Search for the cell housing the specified text and yield its (X, Y) center coordinate. 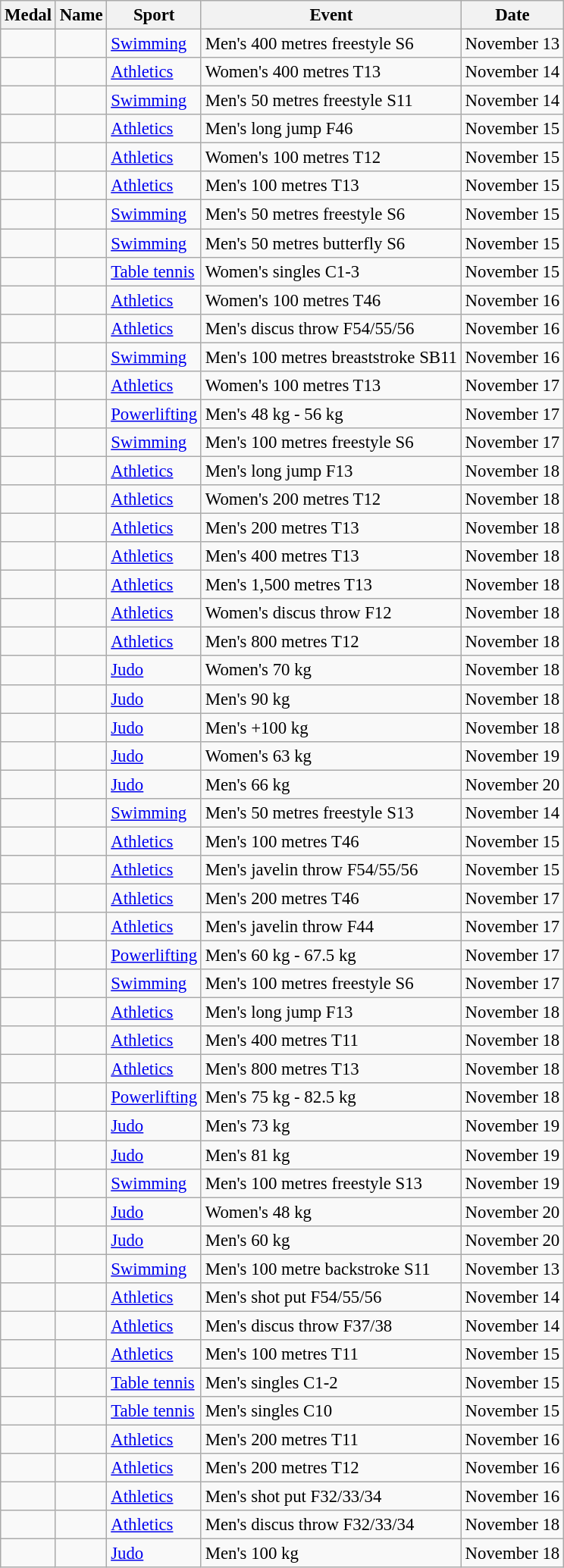
Men's 90 kg (331, 699)
Men's 100 metres breaststroke SB11 (331, 357)
Men's 100 metres T13 (331, 186)
Men's 200 metres T11 (331, 1440)
Men's 60 kg - 67.5 kg (331, 956)
Women's 48 kg (331, 1212)
Men's 75 kg - 82.5 kg (331, 1098)
Men's 100 metres freestyle S13 (331, 1183)
Women's 100 metres T12 (331, 158)
Men's 60 kg (331, 1240)
Men's 400 metres T11 (331, 1041)
Men's 100 metres T46 (331, 841)
Men's singles C10 (331, 1411)
Men's 800 metres T12 (331, 642)
Men's singles C1-2 (331, 1382)
Men's shot put F54/55/56 (331, 1297)
Men's shot put F32/33/34 (331, 1497)
Men's 50 metres butterfly S6 (331, 243)
Women's 100 metres T46 (331, 300)
Men's 200 metres T46 (331, 898)
Men's 200 metres T12 (331, 1468)
Men's 400 metres T13 (331, 556)
Women's 400 metres T13 (331, 72)
Women's 100 metres T13 (331, 386)
Sport (154, 15)
Event (331, 15)
Name (81, 15)
Men's 50 metres freestyle S13 (331, 813)
Men's 200 metres T13 (331, 528)
Men's 1,500 metres T13 (331, 585)
Women's 70 kg (331, 671)
Men's discus throw F37/38 (331, 1325)
Men's 100 kg (331, 1554)
Men's 81 kg (331, 1155)
Men's 48 kg - 56 kg (331, 414)
Men's discus throw F32/33/34 (331, 1525)
Men's discus throw F54/55/56 (331, 328)
Women's 200 metres T12 (331, 499)
Men's 800 metres T13 (331, 1069)
Men's javelin throw F44 (331, 927)
Medal (29, 15)
Men's 400 metres freestyle S6 (331, 44)
Men's javelin throw F54/55/56 (331, 870)
Men's 73 kg (331, 1126)
Date (512, 15)
Men's long jump F46 (331, 129)
Men's 50 metres freestyle S6 (331, 214)
Men's 66 kg (331, 784)
Men's 50 metres freestyle S11 (331, 101)
Men's 100 metre backstroke S11 (331, 1269)
Women's discus throw F12 (331, 613)
Men's 100 metres T11 (331, 1354)
Women's 63 kg (331, 756)
Women's singles C1-3 (331, 271)
Men's +100 kg (331, 728)
